Output the (X, Y) coordinate of the center of the cell containing the given text.  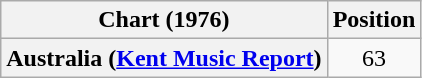
Australia (Kent Music Report) (164, 58)
Position (374, 20)
63 (374, 58)
Chart (1976) (164, 20)
